Determine the [x, y] coordinate at the center of the cell enclosing the given text.  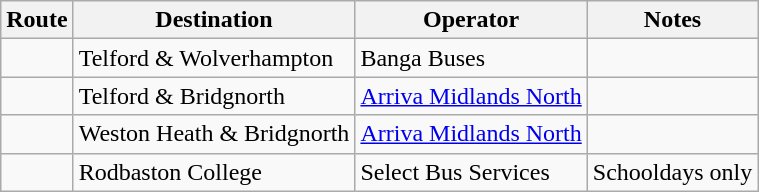
Notes [672, 20]
Weston Heath & Bridgnorth [214, 134]
Telford & Bridgnorth [214, 96]
Telford & Wolverhampton [214, 58]
Banga Buses [471, 58]
Schooldays only [672, 172]
Operator [471, 20]
Route [37, 20]
Destination [214, 20]
Select Bus Services [471, 172]
Rodbaston College [214, 172]
